Identify which cell holds the provided text, then report its (x, y) central coordinate. 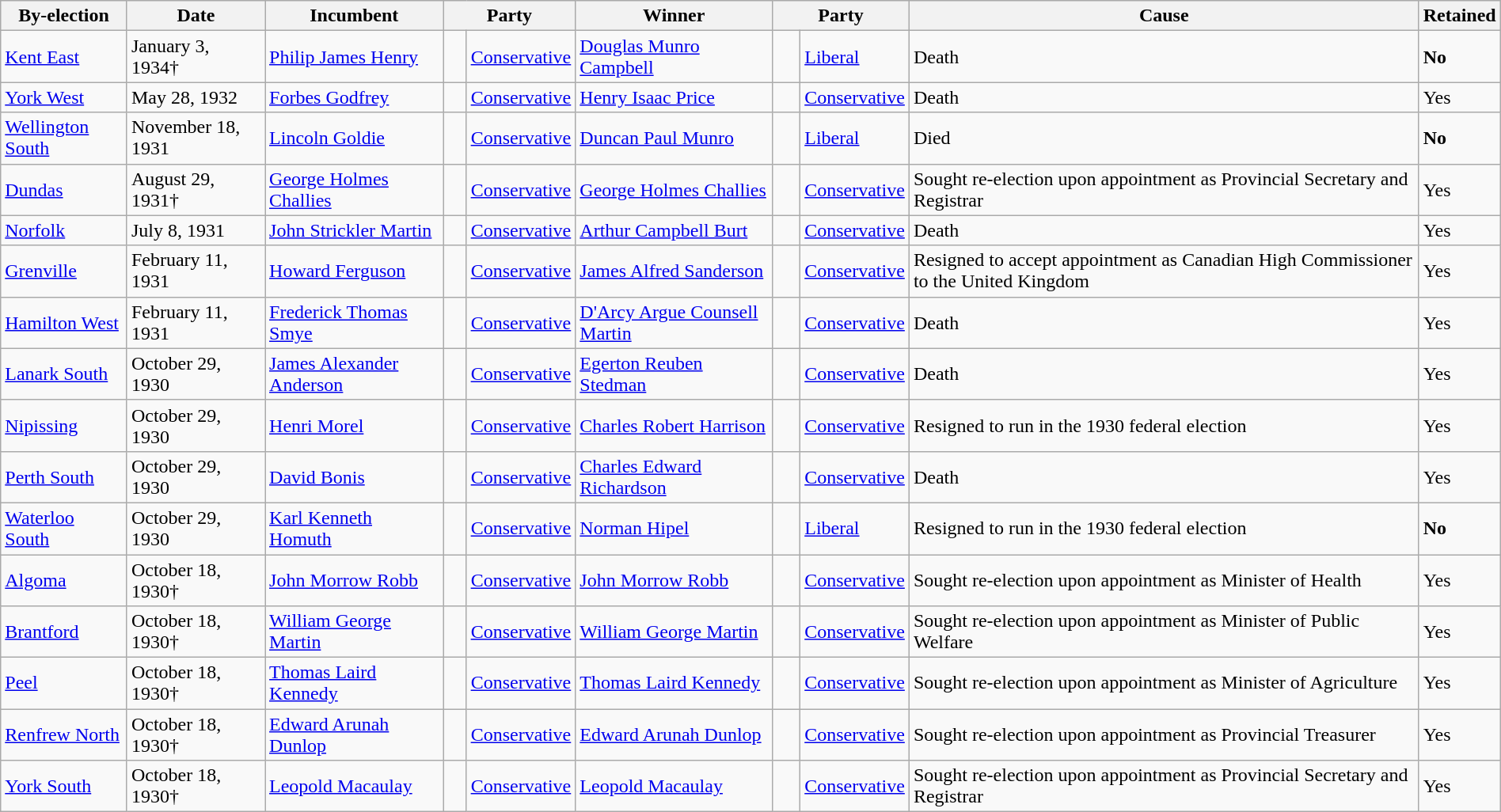
Duncan Paul Munro (674, 138)
Henri Morel (355, 426)
Hamilton West (64, 323)
Sought re-election upon appointment as Minister of Health (1164, 579)
November 18, 1931 (196, 138)
Wellington South (64, 138)
Dundas (64, 190)
January 3, 1934† (196, 57)
Henry Isaac Price (674, 97)
Sought re-election upon appointment as Minister of Agriculture (1164, 684)
Douglas Munro Campbell (674, 57)
Arthur Campbell Burt (674, 230)
Winner (674, 16)
Brantford (64, 632)
York South (64, 787)
York West (64, 97)
Egerton Reuben Stedman (674, 374)
Date (196, 16)
Kent East (64, 57)
Waterloo South (64, 529)
John Strickler Martin (355, 230)
Sought re-election upon appointment as Provincial Treasurer (1164, 734)
Nipissing (64, 426)
Algoma (64, 579)
May 28, 1932 (196, 97)
Lanark South (64, 374)
Resigned to accept appointment as Canadian High Commissioner to the United Kingdom (1164, 271)
Frederick Thomas Smye (355, 323)
By-election (64, 16)
Died (1164, 138)
Retained (1460, 16)
James Alfred Sanderson (674, 271)
Incumbent (355, 16)
James Alexander Anderson (355, 374)
Norfolk (64, 230)
Norman Hipel (674, 529)
July 8, 1931 (196, 230)
Lincoln Goldie (355, 138)
Sought re-election upon appointment as Minister of Public Welfare (1164, 632)
Perth South (64, 476)
David Bonis (355, 476)
Charles Edward Richardson (674, 476)
Renfrew North (64, 734)
Howard Ferguson (355, 271)
Grenville (64, 271)
Peel (64, 684)
Charles Robert Harrison (674, 426)
Philip James Henry (355, 57)
August 29, 1931† (196, 190)
Forbes Godfrey (355, 97)
D'Arcy Argue Counsell Martin (674, 323)
Karl Kenneth Homuth (355, 529)
Cause (1164, 16)
